Search for the cell housing the specified text and yield its [X, Y] center coordinate. 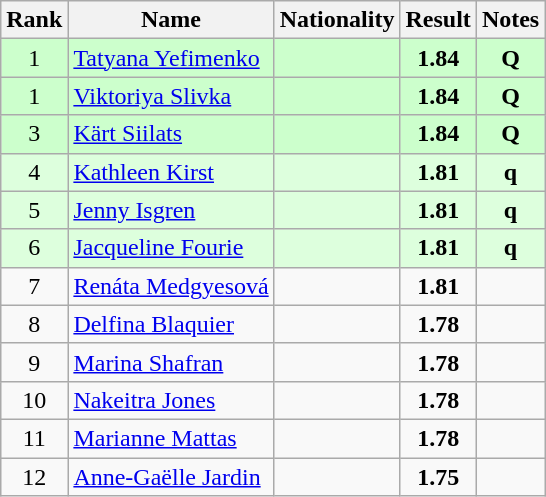
6 [34, 248]
3 [34, 134]
9 [34, 362]
Jenny Isgren [171, 210]
4 [34, 172]
1.75 [438, 477]
Marianne Mattas [171, 438]
Name [171, 20]
Jacqueline Fourie [171, 248]
Kärt Siilats [171, 134]
Anne-Gaëlle Jardin [171, 477]
Nationality [337, 20]
Rank [34, 20]
Kathleen Kirst [171, 172]
Tatyana Yefimenko [171, 58]
Viktoriya Slivka [171, 96]
7 [34, 286]
Nakeitra Jones [171, 400]
Delfina Blaquier [171, 324]
Marina Shafran [171, 362]
Result [438, 20]
11 [34, 438]
12 [34, 477]
8 [34, 324]
Renáta Medgyesová [171, 286]
5 [34, 210]
10 [34, 400]
Notes [510, 20]
